Scan for the cell matching the given text and deliver its (X, Y) coordinate at center. 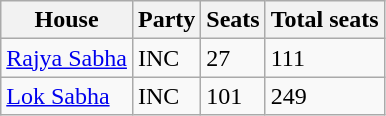
27 (233, 58)
House (67, 20)
111 (324, 58)
Lok Sabha (67, 96)
Seats (233, 20)
Rajya Sabha (67, 58)
Party (166, 20)
249 (324, 96)
101 (233, 96)
Total seats (324, 20)
